Determine the [x, y] coordinate at the center of the cell enclosing the given text.  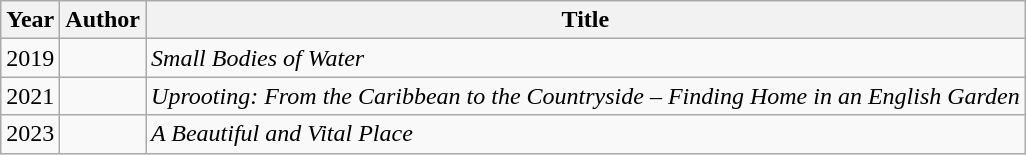
Author [103, 20]
Uprooting: From the Caribbean to the Countryside – Finding Home in an English Garden [586, 96]
Small Bodies of Water [586, 58]
2021 [30, 96]
2019 [30, 58]
2023 [30, 134]
A Beautiful and Vital Place [586, 134]
Title [586, 20]
Year [30, 20]
